Identify which cell holds the provided text, then report its [X, Y] central coordinate. 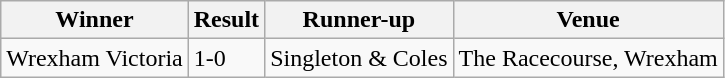
Wrexham Victoria [94, 58]
1-0 [226, 58]
Runner-up [359, 20]
Venue [588, 20]
Result [226, 20]
Winner [94, 20]
The Racecourse, Wrexham [588, 58]
Singleton & Coles [359, 58]
